Locate the cell with the specified text and output its (x, y) center coordinate. 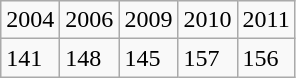
2010 (208, 20)
141 (30, 58)
2006 (90, 20)
2004 (30, 20)
2009 (148, 20)
145 (148, 58)
2011 (266, 20)
148 (90, 58)
157 (208, 58)
156 (266, 58)
